Pinpoint the cell where the given text exists, returning its [X, Y] midpoint coordinate. 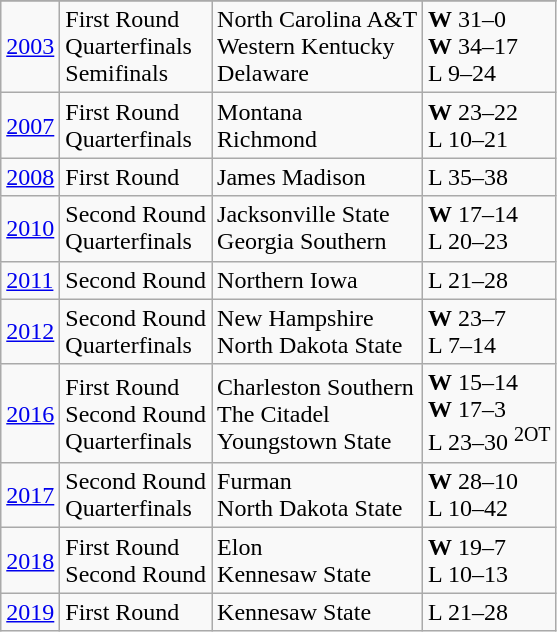
W 19–7L 10–13 [490, 560]
First RoundQuarterfinalsSemifinals [136, 47]
2008 [30, 177]
2017 [30, 496]
Charleston SouthernThe CitadelYoungstown State [318, 414]
L 35–38 [490, 177]
Second Round [136, 280]
First RoundSecond RoundQuarterfinals [136, 414]
W 28–10L 10–42 [490, 496]
North Carolina A&TWestern KentuckyDelaware [318, 47]
W 23–7L 7–14 [490, 332]
2012 [30, 332]
Jacksonville StateGeorgia Southern [318, 228]
W 31–0W 34–17L 9–24 [490, 47]
Kennesaw State [318, 612]
MontanaRichmond [318, 126]
W 23–22L 10–21 [490, 126]
2019 [30, 612]
2007 [30, 126]
Northern Iowa [318, 280]
2011 [30, 280]
2018 [30, 560]
2016 [30, 414]
2003 [30, 47]
ElonKennesaw State [318, 560]
W 15–14W 17–3L 23–30 2OT [490, 414]
FurmanNorth Dakota State [318, 496]
2010 [30, 228]
James Madison [318, 177]
First RoundQuarterfinals [136, 126]
New HampshireNorth Dakota State [318, 332]
First RoundSecond Round [136, 560]
W 17–14L 20–23 [490, 228]
